Extract the [x, y] coordinate from the center of the cell holding the provided text.  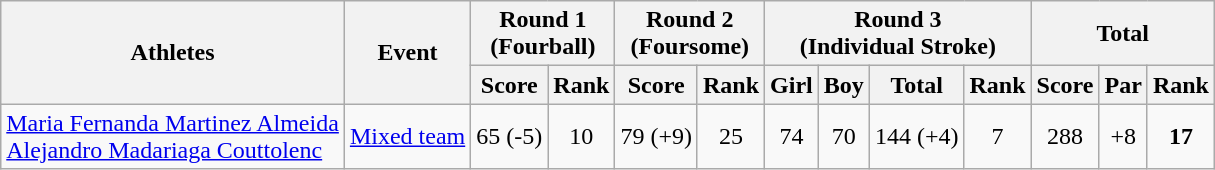
144 (+4) [916, 136]
79 (+9) [656, 136]
Round 2(Foursome) [690, 34]
74 [792, 136]
25 [730, 136]
17 [1180, 136]
Par [1123, 85]
70 [844, 136]
7 [998, 136]
288 [1065, 136]
Round 1(Fourball) [543, 34]
Event [407, 52]
65 (-5) [510, 136]
Mixed team [407, 136]
Boy [844, 85]
Maria Fernanda Martinez AlmeidaAlejandro Madariaga Couttolenc [173, 136]
10 [582, 136]
Athletes [173, 52]
Girl [792, 85]
Round 3(Individual Stroke) [898, 34]
+8 [1123, 136]
